Extract the [X, Y] coordinate from the center of the cell holding the provided text.  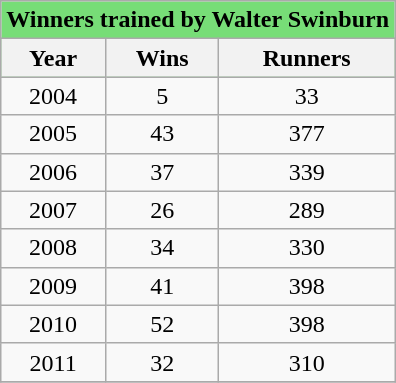
41 [162, 286]
289 [307, 210]
2007 [54, 210]
Year [54, 58]
26 [162, 210]
Winners trained by Walter Swinburn [198, 20]
5 [162, 96]
339 [307, 172]
37 [162, 172]
377 [307, 134]
2008 [54, 248]
52 [162, 324]
2004 [54, 96]
43 [162, 134]
330 [307, 248]
2011 [54, 362]
Wins [162, 58]
32 [162, 362]
34 [162, 248]
2006 [54, 172]
310 [307, 362]
2009 [54, 286]
Runners [307, 58]
33 [307, 96]
2005 [54, 134]
2010 [54, 324]
